Return [x, y] of the center of cell containing provided text 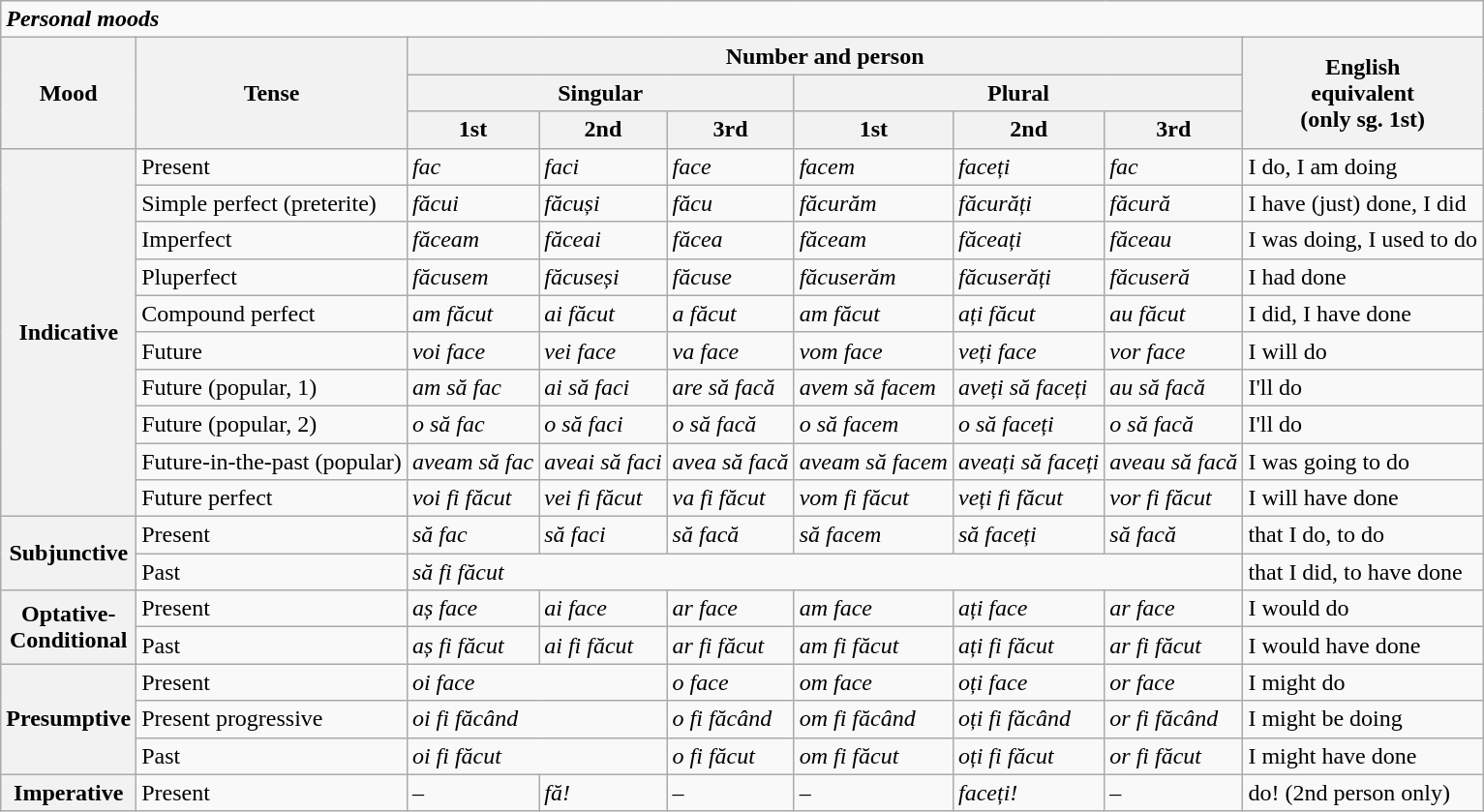
oți face [1028, 682]
faceți! [1028, 793]
Future (popular, 2) [272, 424]
făcură [1173, 203]
o fi făcut [730, 756]
faceți [1028, 166]
I might be doing [1363, 719]
vom fi făcut [873, 498]
vom face [873, 350]
să faci [603, 535]
aș fi făcut [472, 646]
Present progressive [272, 719]
făcusem [472, 277]
Future perfect [272, 498]
va face [730, 350]
făcuserăm [873, 277]
am să fac [472, 387]
o să fac [472, 424]
ai să faci [603, 387]
Presumptive [69, 719]
voi fi făcut [472, 498]
I had done [1363, 277]
o să facem [873, 424]
Tense [272, 93]
aveau să facă [1173, 462]
făcu [730, 203]
vei fi făcut [603, 498]
ați fi făcut [1028, 646]
să fi făcut [825, 572]
faci [603, 166]
aveam să fac [472, 462]
aș face [472, 609]
oi fi făcut [536, 756]
făcuși [603, 203]
I would have done [1363, 646]
I was doing, I used to do [1363, 240]
Compound perfect [272, 314]
ai fi făcut [603, 646]
that I did, to have done [1363, 572]
vor fi făcut [1173, 498]
I might have done [1363, 756]
am fi făcut [873, 646]
aveai să faci [603, 462]
făcuseră [1173, 277]
vei face [603, 350]
făcuseși [603, 277]
Imperfect [272, 240]
să fac [472, 535]
făcurăm [873, 203]
Imperative [69, 793]
ați făcut [1028, 314]
a făcut [730, 314]
Singular [600, 93]
făcui [472, 203]
Optative-Conditional [69, 627]
voi face [472, 350]
avea să facă [730, 462]
făcurăți [1028, 203]
veți face [1028, 350]
I will have done [1363, 498]
o face [730, 682]
Future [272, 350]
Simple perfect (preterite) [272, 203]
I will do [1363, 350]
I was going to do [1363, 462]
or face [1173, 682]
facem [873, 166]
aveați să faceți [1028, 462]
I did, I have done [1363, 314]
Indicative [69, 333]
ai făcut [603, 314]
făcuserăți [1028, 277]
face [730, 166]
Mood [69, 93]
oți fi făcut [1028, 756]
avem să facem [873, 387]
aveam să facem [873, 462]
Englishequivalent(only sg. 1st) [1363, 93]
o să faceți [1028, 424]
or fi făcut [1173, 756]
au să facă [1173, 387]
ați face [1028, 609]
făcea [730, 240]
are să facă [730, 387]
Pluperfect [272, 277]
do! (2nd person only) [1363, 793]
ai face [603, 609]
I might do [1363, 682]
I have (just) done, I did [1363, 203]
Future-in-the-past (popular) [272, 462]
Personal moods [742, 19]
fă! [603, 793]
făceați [1028, 240]
that I do, to do [1363, 535]
aveți să faceți [1028, 387]
I do, I am doing [1363, 166]
va fi făcut [730, 498]
făceau [1173, 240]
om fi făcând [873, 719]
om face [873, 682]
or fi făcând [1173, 719]
oi fi făcând [536, 719]
om fi făcut [873, 756]
Future (popular, 1) [272, 387]
I would do [1363, 609]
Number and person [825, 56]
am face [873, 609]
o să faci [603, 424]
Plural [1018, 93]
veți fi făcut [1028, 498]
făcuse [730, 277]
făceai [603, 240]
să facem [873, 535]
să faceți [1028, 535]
Subjunctive [69, 554]
oi face [536, 682]
vor face [1173, 350]
o fi făcând [730, 719]
au făcut [1173, 314]
oți fi făcând [1028, 719]
